Return (X, Y) of the center of cell containing provided text 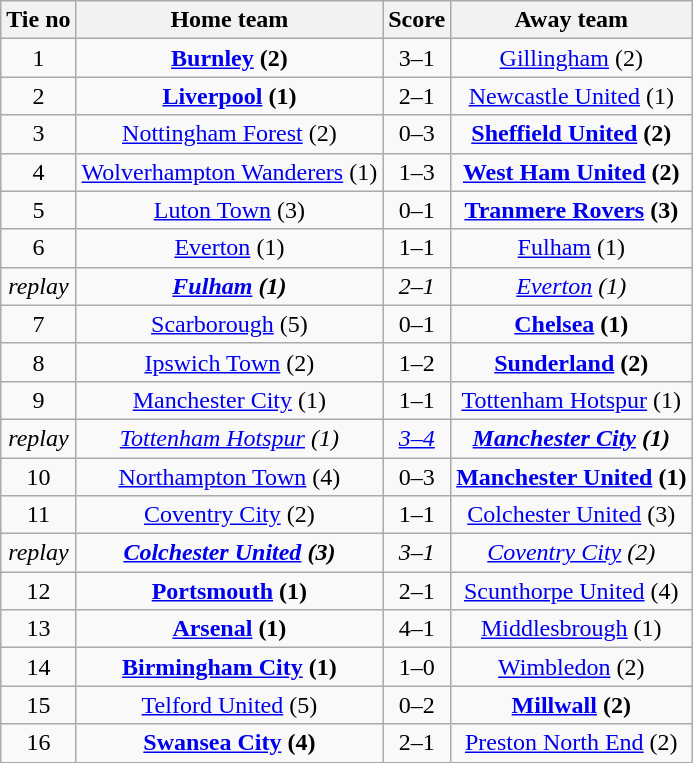
8 (38, 362)
Chelsea (1) (572, 324)
5 (38, 210)
Burnley (2) (230, 58)
1–2 (417, 362)
Away team (572, 20)
Wolverhampton Wanderers (1) (230, 172)
2 (38, 96)
Home team (230, 20)
Wimbledon (2) (572, 667)
Millwall (2) (572, 705)
13 (38, 629)
Sunderland (2) (572, 362)
1–0 (417, 667)
16 (38, 743)
Scarborough (5) (230, 324)
3–4 (417, 438)
Newcastle United (1) (572, 96)
Tie no (38, 20)
Middlesbrough (1) (572, 629)
11 (38, 515)
6 (38, 248)
Portsmouth (1) (230, 591)
9 (38, 400)
4–1 (417, 629)
7 (38, 324)
4 (38, 172)
10 (38, 477)
Arsenal (1) (230, 629)
0–2 (417, 705)
Liverpool (1) (230, 96)
Gillingham (2) (572, 58)
1 (38, 58)
Sheffield United (2) (572, 134)
Ipswich Town (2) (230, 362)
1–3 (417, 172)
Luton Town (3) (230, 210)
Telford United (5) (230, 705)
Northampton Town (4) (230, 477)
Tranmere Rovers (3) (572, 210)
14 (38, 667)
Swansea City (4) (230, 743)
15 (38, 705)
12 (38, 591)
Manchester United (1) (572, 477)
Scunthorpe United (4) (572, 591)
Nottingham Forest (2) (230, 134)
Preston North End (2) (572, 743)
West Ham United (2) (572, 172)
Score (417, 20)
3 (38, 134)
Birmingham City (1) (230, 667)
